Identify which cell holds the provided text, then report its (X, Y) central coordinate. 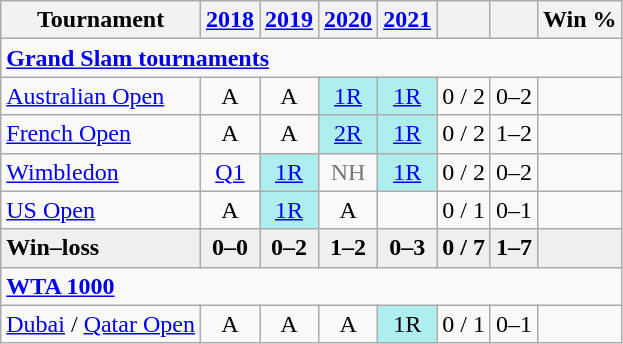
Win–loss (101, 248)
US Open (101, 210)
French Open (101, 134)
WTA 1000 (312, 286)
Q1 (230, 172)
Tournament (101, 20)
2018 (230, 20)
2021 (408, 20)
0–3 (408, 248)
Wimbledon (101, 172)
Grand Slam tournaments (312, 58)
1–7 (514, 248)
2R (348, 134)
NH (348, 172)
Win % (580, 20)
0 / 7 (464, 248)
Australian Open (101, 96)
2020 (348, 20)
2019 (290, 20)
0–0 (230, 248)
Dubai / Qatar Open (101, 324)
